For the text-containing cell, return its midpoint in (X, Y) coordinate format. 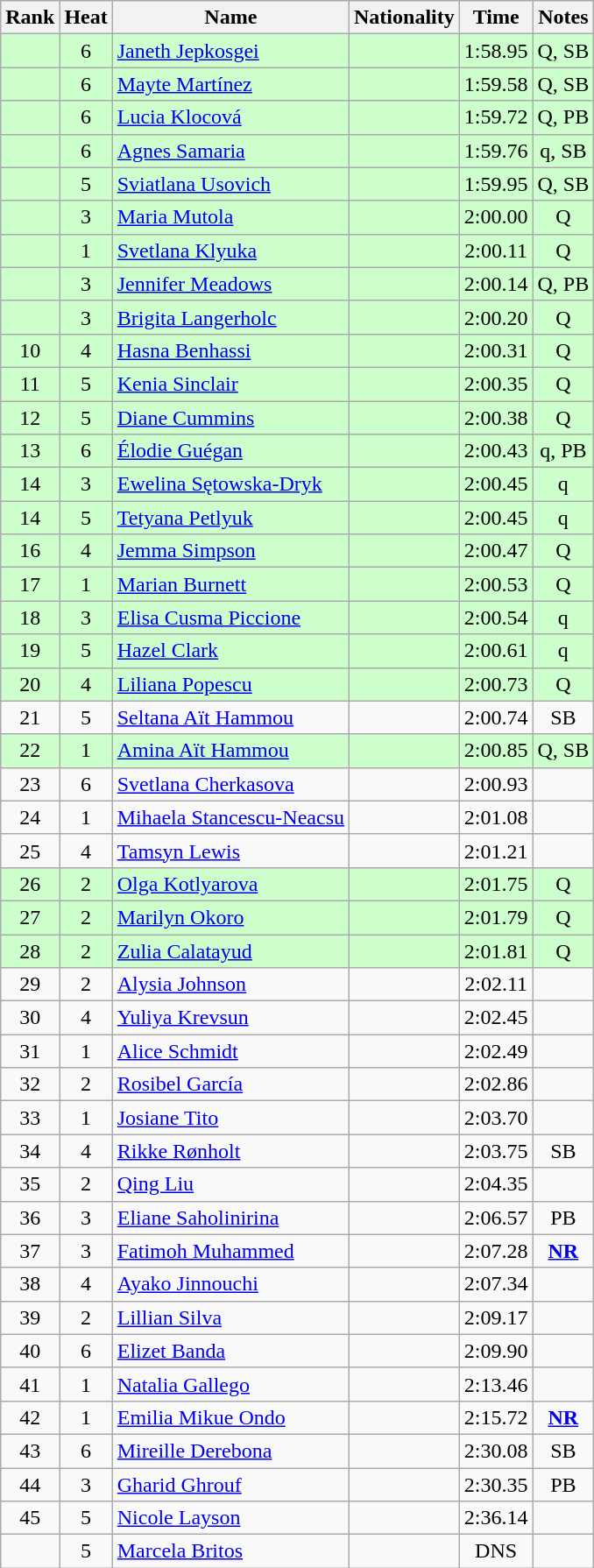
27 (30, 917)
22 (30, 751)
2:30.35 (496, 1485)
Emilia Mikue Ondo (230, 1417)
Lillian Silva (230, 1317)
2:30.08 (496, 1451)
31 (30, 1051)
35 (30, 1184)
Mayte Martínez (230, 84)
2:02.86 (496, 1084)
33 (30, 1118)
Marilyn Okoro (230, 917)
Natalia Gallego (230, 1384)
2:00.85 (496, 751)
1:59.95 (496, 184)
Josiane Tito (230, 1118)
Amina Aït Hammou (230, 751)
Hazel Clark (230, 651)
Marcela Britos (230, 1551)
32 (30, 1084)
26 (30, 884)
Elizet Banda (230, 1351)
2:09.90 (496, 1351)
Heat (86, 18)
12 (30, 418)
13 (30, 451)
17 (30, 584)
Janeth Jepkosgei (230, 51)
2:00.00 (496, 217)
Brigita Langerholc (230, 317)
2:00.43 (496, 451)
38 (30, 1284)
Hasna Benhassi (230, 350)
Mireille Derebona (230, 1451)
Kenia Sinclair (230, 384)
44 (30, 1485)
2:00.93 (496, 784)
2:15.72 (496, 1417)
Seltana Aït Hammou (230, 717)
43 (30, 1451)
11 (30, 384)
2:03.75 (496, 1151)
2:09.17 (496, 1317)
2:00.73 (496, 684)
Rosibel García (230, 1084)
2:00.74 (496, 717)
Fatimoh Muhammed (230, 1251)
41 (30, 1384)
45 (30, 1518)
Jemma Simpson (230, 551)
2:00.61 (496, 651)
2:00.35 (496, 384)
39 (30, 1317)
18 (30, 618)
37 (30, 1251)
Notes (563, 18)
24 (30, 817)
Diane Cummins (230, 418)
Elisa Cusma Piccione (230, 618)
2:01.21 (496, 851)
2:02.49 (496, 1051)
Sviatlana Usovich (230, 184)
2:13.46 (496, 1384)
Maria Mutola (230, 217)
Liliana Popescu (230, 684)
Gharid Ghrouf (230, 1485)
42 (30, 1417)
2:00.31 (496, 350)
Jennifer Meadows (230, 284)
Name (230, 18)
Agnes Samaria (230, 151)
19 (30, 651)
34 (30, 1151)
25 (30, 851)
Rikke Rønholt (230, 1151)
Svetlana Cherkasova (230, 784)
2:01.79 (496, 917)
29 (30, 985)
2:01.75 (496, 884)
Qing Liu (230, 1184)
Eliane Saholinirina (230, 1218)
2:06.57 (496, 1218)
1:58.95 (496, 51)
2:00.20 (496, 317)
2:07.28 (496, 1251)
36 (30, 1218)
2:36.14 (496, 1518)
2:00.11 (496, 251)
Svetlana Klyuka (230, 251)
1:59.72 (496, 117)
Yuliya Krevsun (230, 1018)
Time (496, 18)
30 (30, 1018)
Tamsyn Lewis (230, 851)
Élodie Guégan (230, 451)
Lucia Klocová (230, 117)
2:02.11 (496, 985)
Mihaela Stancescu-Neacsu (230, 817)
20 (30, 684)
21 (30, 717)
DNS (496, 1551)
Olga Kotlyarova (230, 884)
23 (30, 784)
2:00.38 (496, 418)
2:00.54 (496, 618)
Ewelina Sętowska-Dryk (230, 484)
Nicole Layson (230, 1518)
2:03.70 (496, 1118)
Rank (30, 18)
2:00.14 (496, 284)
Alice Schmidt (230, 1051)
2:01.08 (496, 817)
2:07.34 (496, 1284)
28 (30, 950)
q, SB (563, 151)
2:00.47 (496, 551)
2:02.45 (496, 1018)
16 (30, 551)
Marian Burnett (230, 584)
10 (30, 350)
1:59.58 (496, 84)
40 (30, 1351)
2:01.81 (496, 950)
Nationality (405, 18)
q, PB (563, 451)
Tetyana Petlyuk (230, 518)
Alysia Johnson (230, 985)
Zulia Calatayud (230, 950)
1:59.76 (496, 151)
Ayako Jinnouchi (230, 1284)
2:04.35 (496, 1184)
2:00.53 (496, 584)
